For the text-containing cell, return its midpoint in (x, y) coordinate format. 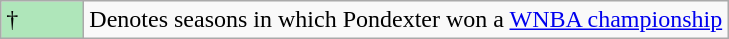
† (42, 20)
Denotes seasons in which Pondexter won a WNBA championship (406, 20)
